Locate the cell with the specified text and output its [X, Y] center coordinate. 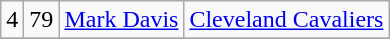
4 [12, 20]
Cleveland Cavaliers [286, 20]
Mark Davis [122, 20]
79 [42, 20]
